For the text-containing cell, return its midpoint in [x, y] coordinate format. 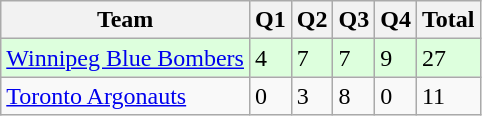
Q1 [270, 20]
9 [396, 58]
27 [448, 58]
Toronto Argonauts [126, 96]
Q4 [396, 20]
Team [126, 20]
Winnipeg Blue Bombers [126, 58]
Q3 [354, 20]
3 [312, 96]
Q2 [312, 20]
11 [448, 96]
8 [354, 96]
4 [270, 58]
Total [448, 20]
